Return [X, Y] of the center of cell containing provided text 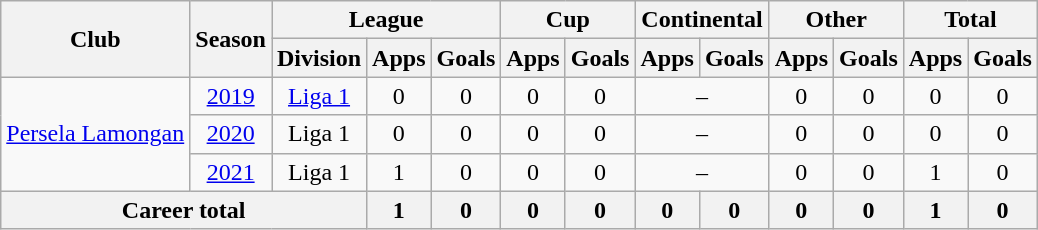
Division [320, 58]
Continental [702, 20]
League [386, 20]
Season [231, 39]
2020 [231, 134]
2021 [231, 172]
Persela Lamongan [96, 134]
Cup [568, 20]
Career total [184, 210]
Other [836, 20]
Club [96, 39]
Total [970, 20]
2019 [231, 96]
